For the text-containing cell, return its midpoint in (X, Y) coordinate format. 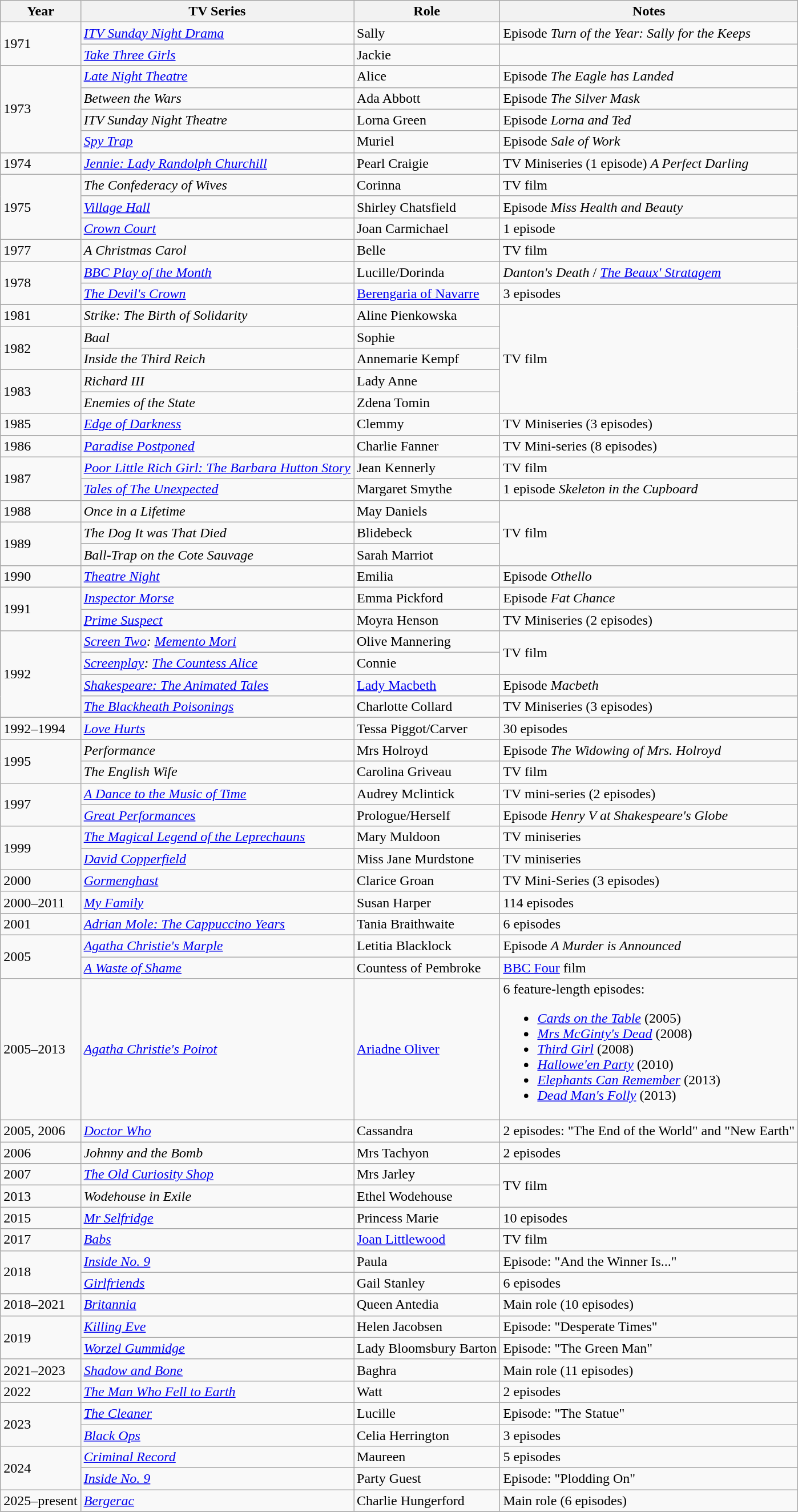
Enemies of the State (217, 403)
Great Performances (217, 815)
Screen Two: Memento Mori (217, 642)
1991 (41, 609)
A Dance to the Music of Time (217, 794)
Maureen (427, 1457)
TV Mini-Series (3 episodes) (649, 880)
2 episodes: "The End of the World" and "New Earth" (649, 1131)
Princess Marie (427, 1218)
Lady Bloomsbury Barton (427, 1348)
Inside the Third Reich (217, 359)
TV Mini-series (8 episodes) (649, 446)
Spy Trap (217, 142)
Episode: "The Statue" (649, 1413)
Lorna Green (427, 120)
Paula (427, 1261)
Black Ops (217, 1435)
Episode The Silver Mask (649, 98)
Annemarie Kempf (427, 359)
1992 (41, 674)
Poor Little Rich Girl: The Barbara Hutton Story (217, 468)
Girlfriends (217, 1283)
Episode Lorna and Ted (649, 120)
2013 (41, 1196)
Lucille/Dorinda (427, 272)
1999 (41, 848)
Baghra (427, 1370)
A Waste of Shame (217, 968)
2018–2021 (41, 1305)
Tessa Piggot/Carver (427, 729)
TV Series (217, 11)
Mary Muldoon (427, 837)
1 episode Skeleton in the Cupboard (649, 489)
Sophie (427, 337)
Helen Jacobsen (427, 1326)
Love Hurts (217, 729)
Inspector Morse (217, 598)
2005–2013 (41, 1049)
Lady Anne (427, 381)
1986 (41, 446)
Celia Herrington (427, 1435)
1973 (41, 109)
2018 (41, 1272)
Lady Macbeth (427, 685)
Mrs Tachyon (427, 1153)
1977 (41, 250)
Episode: "And the Winner Is..." (649, 1261)
Crown Court (217, 228)
Berengaria of Navarre (427, 294)
Miss Jane Murdstone (427, 859)
Emma Pickford (427, 598)
1982 (41, 348)
1978 (41, 283)
Episode: "Desperate Times" (649, 1326)
Charlie Fanner (427, 446)
1988 (41, 511)
Performance (217, 750)
2006 (41, 1153)
Johnny and the Bomb (217, 1153)
Late Night Theatre (217, 77)
1990 (41, 576)
TV Miniseries (1 episode) A Perfect Darling (649, 163)
Episode Macbeth (649, 685)
Clarice Groan (427, 880)
1989 (41, 544)
Gail Stanley (427, 1283)
Margaret Smythe (427, 489)
Connie (427, 663)
2000 (41, 880)
Clemmy (427, 424)
2005, 2006 (41, 1131)
Worzel Gummidge (217, 1348)
1997 (41, 805)
Baal (217, 337)
1974 (41, 163)
Gormenghast (217, 880)
Wodehouse in Exile (217, 1196)
2025–present (41, 1501)
1985 (41, 424)
Joan Littlewood (427, 1240)
Prologue/Herself (427, 815)
Olive Mannering (427, 642)
Pearl Craigie (427, 163)
Danton's Death / The Beaux' Stratagem (649, 272)
2005 (41, 956)
Episode: "Plodding On" (649, 1479)
Zdena Tomin (427, 403)
Charlie Hungerford (427, 1501)
2024 (41, 1468)
Watt (427, 1392)
ITV Sunday Night Drama (217, 33)
Audrey Mclintick (427, 794)
Party Guest (427, 1479)
Episode Turn of the Year: Sally for the Keeps (649, 33)
The Old Curiosity Shop (217, 1175)
Belle (427, 250)
The Man Who Fell to Earth (217, 1392)
Notes (649, 11)
Sarah Marriot (427, 554)
1981 (41, 316)
Countess of Pembroke (427, 968)
Episode Henry V at Shakespeare's Globe (649, 815)
2015 (41, 1218)
1983 (41, 392)
My Family (217, 902)
The Cleaner (217, 1413)
Letitia Blacklock (427, 946)
Jackie (427, 55)
Cassandra (427, 1131)
Ariadne Oliver (427, 1049)
Mrs Holroyd (427, 750)
Charlotte Collard (427, 707)
Shakespeare: The Animated Tales (217, 685)
The Devil's Crown (217, 294)
Agatha Christie's Poirot (217, 1049)
Episode The Widowing of Mrs. Holroyd (649, 750)
Prime Suspect (217, 620)
Doctor Who (217, 1131)
1971 (41, 44)
Tania Braithwaite (427, 924)
1 episode (649, 228)
Shadow and Bone (217, 1370)
BBC Play of the Month (217, 272)
Main role (11 episodes) (649, 1370)
1975 (41, 207)
Village Hall (217, 207)
5 episodes (649, 1457)
1995 (41, 761)
Alice (427, 77)
Jean Kennerly (427, 468)
The English Wife (217, 772)
Role (427, 11)
Joan Carmichael (427, 228)
Main role (6 episodes) (649, 1501)
Strike: The Birth of Solidarity (217, 316)
May Daniels (427, 511)
Mrs Jarley (427, 1175)
1992–1994 (41, 729)
Britannia (217, 1305)
Adrian Mole: The Cappuccino Years (217, 924)
The Confederacy of Wives (217, 185)
30 episodes (649, 729)
Carolina Griveau (427, 772)
2019 (41, 1337)
A Christmas Carol (217, 250)
ITV Sunday Night Theatre (217, 120)
Episode Othello (649, 576)
114 episodes (649, 902)
Babs (217, 1240)
2000–2011 (41, 902)
Take Three Girls (217, 55)
David Copperfield (217, 859)
Edge of Darkness (217, 424)
10 episodes (649, 1218)
Year (41, 11)
BBC Four film (649, 968)
Criminal Record (217, 1457)
Between the Wars (217, 98)
Sally (427, 33)
Mr Selfridge (217, 1218)
2001 (41, 924)
Episode: "The Green Man" (649, 1348)
Agatha Christie's Marple (217, 946)
Screenplay: The Countess Alice (217, 663)
Paradise Postponed (217, 446)
Bergerac (217, 1501)
Ball-Trap on the Cote Sauvage (217, 554)
Queen Antedia (427, 1305)
The Blackheath Poisonings (217, 707)
Blidebeck (427, 533)
Episode Miss Health and Beauty (649, 207)
Episode The Eagle has Landed (649, 77)
Main role (10 episodes) (649, 1305)
Lucille (427, 1413)
The Magical Legend of the Leprechauns (217, 837)
Moyra Henson (427, 620)
2017 (41, 1240)
Ada Abbott (427, 98)
Tales of The Unexpected (217, 489)
2007 (41, 1175)
Aline Pienkowska (427, 316)
Jennie: Lady Randolph Churchill (217, 163)
The Dog It was That Died (217, 533)
Episode Sale of Work (649, 142)
Corinna (427, 185)
Killing Eve (217, 1326)
Episode A Murder is Announced (649, 946)
2022 (41, 1392)
Episode Fat Chance (649, 598)
2023 (41, 1424)
Emilia (427, 576)
Shirley Chatsfield (427, 207)
TV Miniseries (2 episodes) (649, 620)
Ethel Wodehouse (427, 1196)
Theatre Night (217, 576)
1987 (41, 478)
2021–2023 (41, 1370)
Richard III (217, 381)
TV mini-series (2 episodes) (649, 794)
Muriel (427, 142)
Susan Harper (427, 902)
Once in a Lifetime (217, 511)
